Locate the cell with the specified text and output its (x, y) center coordinate. 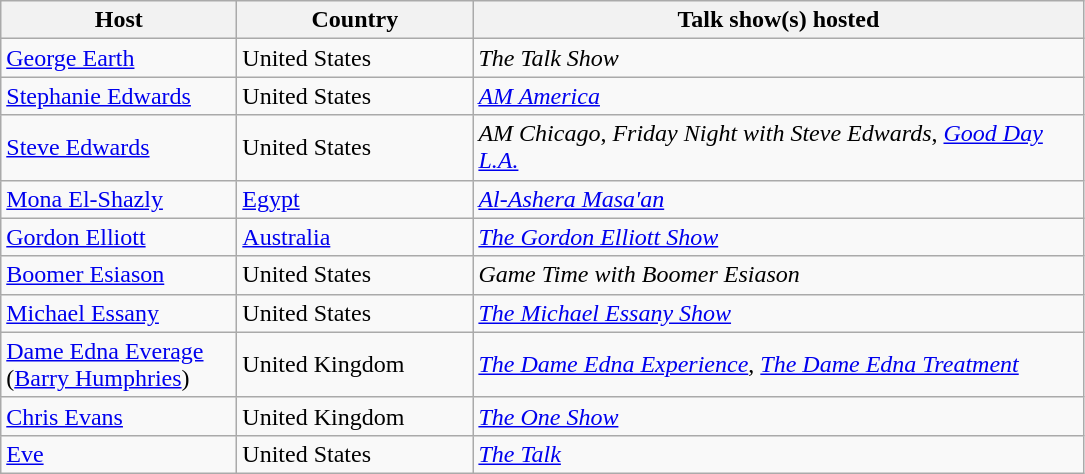
Al-Ashera Masa'an (778, 199)
Michael Essany (119, 313)
Boomer Esiason (119, 275)
AM America (778, 96)
Stephanie Edwards (119, 96)
Game Time with Boomer Esiason (778, 275)
Eve (119, 454)
Country (355, 20)
The Talk Show (778, 58)
Talk show(s) hosted (778, 20)
Gordon Elliott (119, 237)
Steve Edwards (119, 148)
The One Show (778, 416)
AM Chicago, Friday Night with Steve Edwards, Good Day L.A. (778, 148)
Dame Edna Everage (Barry Humphries) (119, 364)
George Earth (119, 58)
The Gordon Elliott Show (778, 237)
The Talk (778, 454)
Australia (355, 237)
Mona El-Shazly (119, 199)
Egypt (355, 199)
The Dame Edna Experience, The Dame Edna Treatment (778, 364)
Chris Evans (119, 416)
Host (119, 20)
The Michael Essany Show (778, 313)
